Determine the (x, y) coordinate at the center of the cell enclosing the given text.  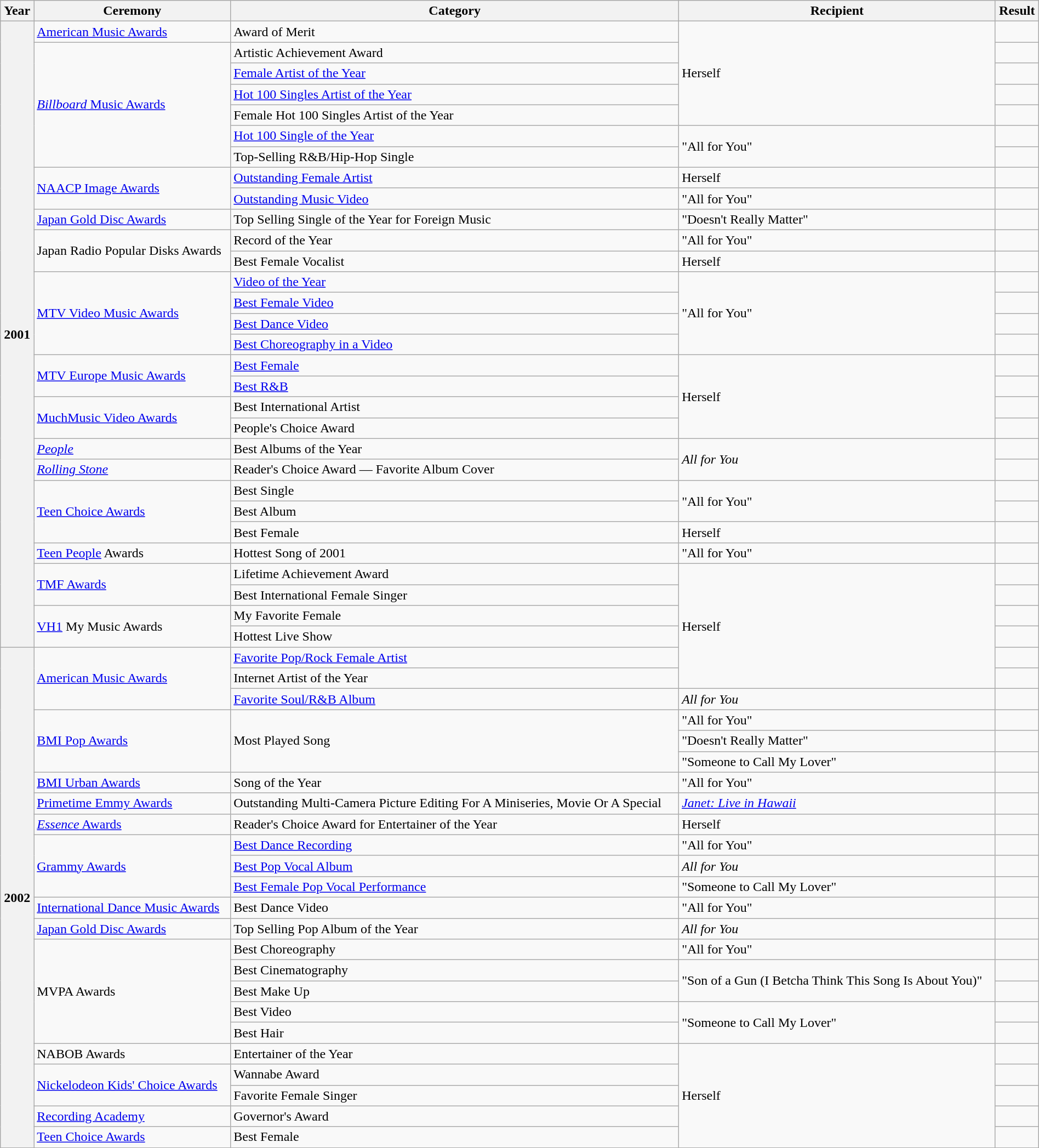
Best Album (455, 511)
Female Artist of the Year (455, 73)
Best R&B (455, 386)
Rolling Stone (133, 470)
Wannabe Award (455, 1075)
Hottest Song of 2001 (455, 553)
Hot 100 Singles Artist of the Year (455, 94)
Best Choreography (455, 950)
Governor's Award (455, 1116)
Record of the Year (455, 240)
Janet: Live in Hawaii (837, 803)
Favorite Female Singer (455, 1095)
Recording Academy (133, 1116)
Top Selling Single of the Year for Foreign Music (455, 219)
Female Hot 100 Singles Artist of the Year (455, 115)
People (133, 449)
Best Single (455, 490)
Best International Female Singer (455, 595)
Internet Artist of the Year (455, 678)
Primetime Emmy Awards (133, 803)
International Dance Music Awards (133, 907)
Video of the Year (455, 282)
Reader's Choice Award for Entertainer of the Year (455, 824)
Entertainer of the Year (455, 1054)
Hot 100 Single of the Year (455, 136)
Favorite Pop/Rock Female Artist (455, 658)
Hottest Live Show (455, 637)
Best Hair (455, 1033)
Outstanding Female Artist (455, 178)
Category (455, 11)
Favorite Soul/R&B Album (455, 699)
Nickelodeon Kids' Choice Awards (133, 1085)
Award of Merit (455, 32)
Top-Selling R&B/Hip-Hop Single (455, 157)
Best Choreography in a Video (455, 345)
Billboard Music Awards (133, 105)
"Son of a Gun (I Betcha Think This Song Is About You)" (837, 981)
Lifetime Achievement Award (455, 574)
BMI Urban Awards (133, 783)
Best Female Video (455, 303)
Recipient (837, 11)
BMI Pop Awards (133, 741)
MTV Video Music Awards (133, 313)
Best Cinematography (455, 970)
People's Choice Award (455, 428)
Outstanding Music Video (455, 198)
NABOB Awards (133, 1054)
Best Dance Recording (455, 845)
Best Female Pop Vocal Performance (455, 887)
Best International Artist (455, 407)
My Favorite Female (455, 616)
Result (1017, 11)
Best Video (455, 1012)
Best Pop Vocal Album (455, 866)
Best Make Up (455, 991)
Ceremony (133, 11)
Teen People Awards (133, 553)
NAACP Image Awards (133, 188)
Year (18, 11)
Most Played Song (455, 741)
Japan Radio Popular Disks Awards (133, 250)
Outstanding Multi-Camera Picture Editing For A Miniseries, Movie Or A Special (455, 803)
VH1 My Music Awards (133, 626)
Best Albums of the Year (455, 449)
2001 (18, 334)
MuchMusic Video Awards (133, 418)
MVPA Awards (133, 991)
Essence Awards (133, 824)
Artistic Achievement Award (455, 53)
Grammy Awards (133, 866)
2002 (18, 898)
Song of the Year (455, 783)
TMF Awards (133, 584)
Reader's Choice Award — Favorite Album Cover (455, 470)
Top Selling Pop Album of the Year (455, 929)
MTV Europe Music Awards (133, 376)
Best Female Vocalist (455, 261)
